Output the [x, y] coordinate of the center of the cell containing the given text.  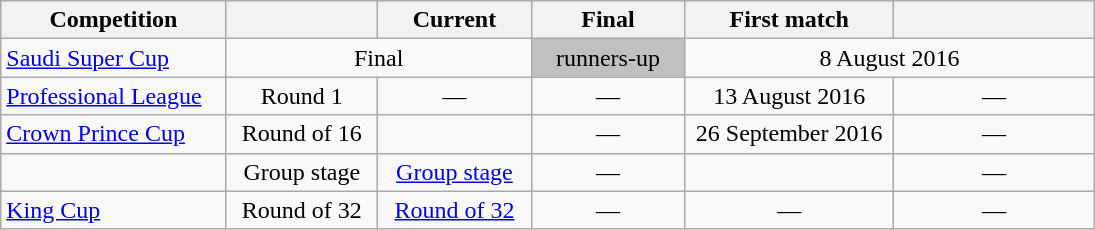
13 August 2016 [790, 96]
Competition [114, 20]
8 August 2016 [890, 58]
Crown Prince Cup [114, 134]
Round of 16 [302, 134]
King Cup [114, 210]
26 September 2016 [790, 134]
First match [790, 20]
Professional League [114, 96]
Current [455, 20]
runners-up [608, 58]
Round 1 [302, 96]
Saudi Super Cup [114, 58]
